Search for the cell housing the specified text and yield its [X, Y] center coordinate. 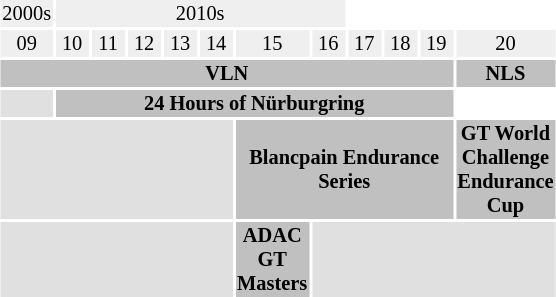
24 Hours of Nürburgring [254, 104]
11 [108, 44]
14 [216, 44]
09 [27, 44]
Blancpain Endurance Series [344, 170]
16 [328, 44]
VLN [227, 74]
15 [272, 44]
20 [506, 44]
17 [364, 44]
10 [72, 44]
2000s [27, 14]
NLS [506, 74]
12 [144, 44]
GT World Challenge Endurance Cup [506, 170]
13 [180, 44]
2010s [200, 14]
ADAC GT Masters [272, 260]
18 [400, 44]
19 [436, 44]
